Output the (x, y) coordinate of the center of the cell containing the given text.  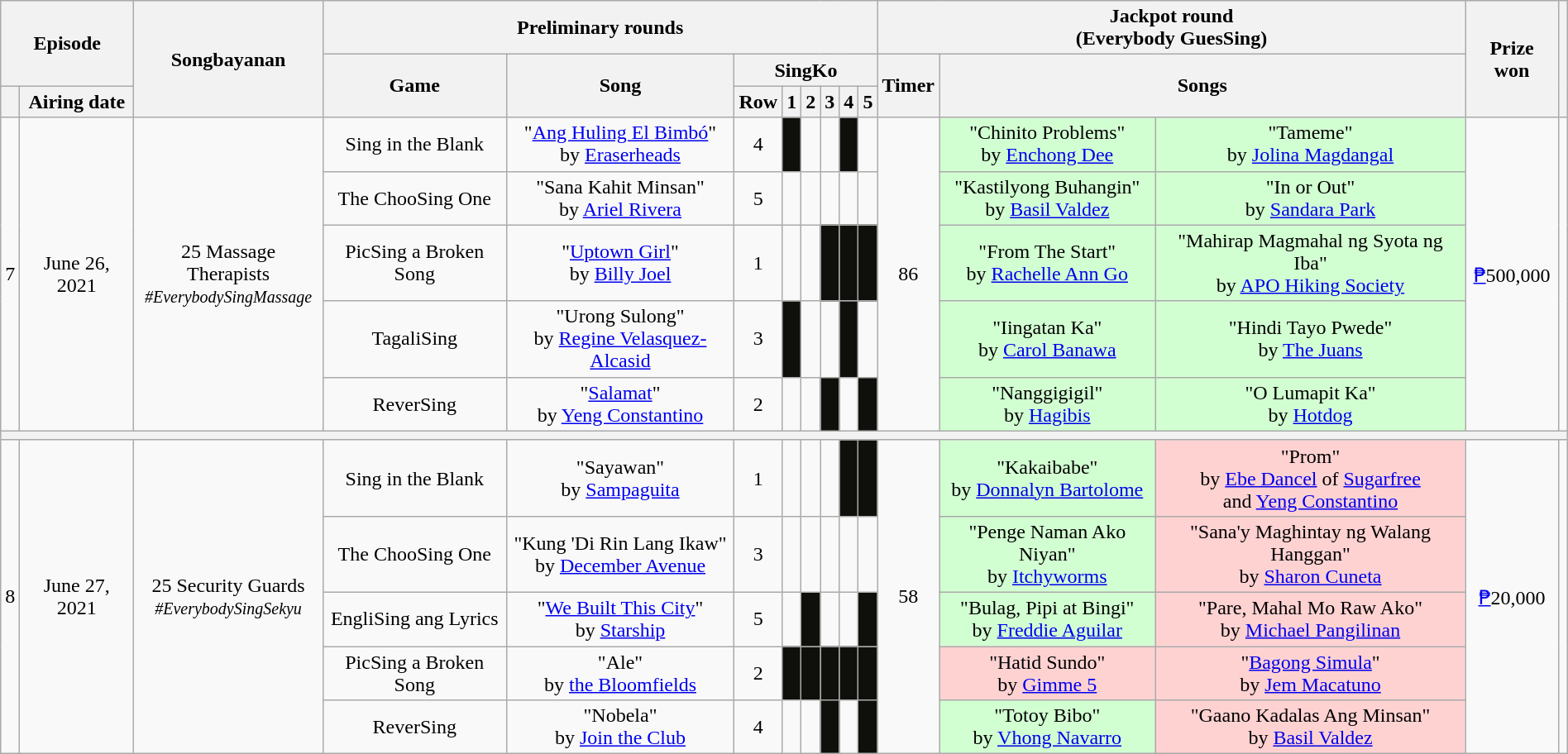
"Salamat"by Yeng Constantino (620, 403)
"Mahirap Magmahal ng Syota ng Iba"by APO Hiking Society (1310, 263)
"Bulag, Pipi at Bingi"by Freddie Aguilar (1047, 618)
"Iingatan Ka"by Carol Banawa (1047, 339)
Episode (68, 43)
"Nanggigigil"by Hagibis (1047, 403)
"Totoy Bibo"by Vhong Navarro (1047, 728)
"Urong Sulong"by Regine Velasquez-Alcasid (620, 339)
"Kung 'Di Rin Lang Ikaw"by December Avenue (620, 554)
Row (758, 102)
"Kastilyong Buhangin"by Basil Valdez (1047, 198)
"Gaano Kadalas Ang Minsan"by Basil Valdez (1310, 728)
"We Built This City"by Starship (620, 618)
June 26, 2021 (77, 274)
8 (10, 597)
TagaliSing (414, 339)
"Kakaibabe"by Donnalyn Bartolome (1047, 478)
"Hindi Tayo Pwede"by The Juans (1310, 339)
Jackpot round(Everybody GuesSing) (1171, 28)
SingKo (806, 70)
"Pare, Mahal Mo Raw Ako"by Michael Pangilinan (1310, 618)
"Bagong Simula"by Jem Macatuno (1310, 673)
"Tameme"by Jolina Magdangal (1310, 144)
"Prom"by Ebe Dancel of Sugarfreeand Yeng Constantino (1310, 478)
"Sayawan"by Sampaguita (620, 478)
25 Security Guards#EverybodySingSekyu (228, 597)
25 Massage Therapists#EverybodySingMassage (228, 274)
"From The Start"by Rachelle Ann Go (1047, 263)
"Hatid Sundo"by Gimme 5 (1047, 673)
Song (620, 86)
"Nobela"by Join the Club (620, 728)
"Sana Kahit Minsan"by Ariel Rivera (620, 198)
₱500,000 (1512, 274)
Game (414, 86)
"Ale"by the Bloomfields (620, 673)
"Chinito Problems"by Enchong Dee (1047, 144)
₱20,000 (1512, 597)
Songbayanan (228, 60)
Songs (1202, 86)
Airing date (77, 102)
June 27, 2021 (77, 597)
"In or Out"by Sandara Park (1310, 198)
Prize won (1512, 60)
"Penge Naman Ako Niyan"by Itchyworms (1047, 554)
"Sana'y Maghintay ng Walang Hanggan"by Sharon Cuneta (1310, 554)
"Uptown Girl"by Billy Joel (620, 263)
58 (908, 597)
"Ang Huling El Bimbó"by Eraserheads (620, 144)
7 (10, 274)
"O Lumapit Ka"by Hotdog (1310, 403)
Preliminary rounds (600, 28)
Timer (908, 86)
EngliSing ang Lyrics (414, 618)
86 (908, 274)
